Determine the (X, Y) coordinate at the center of the cell enclosing the given text.  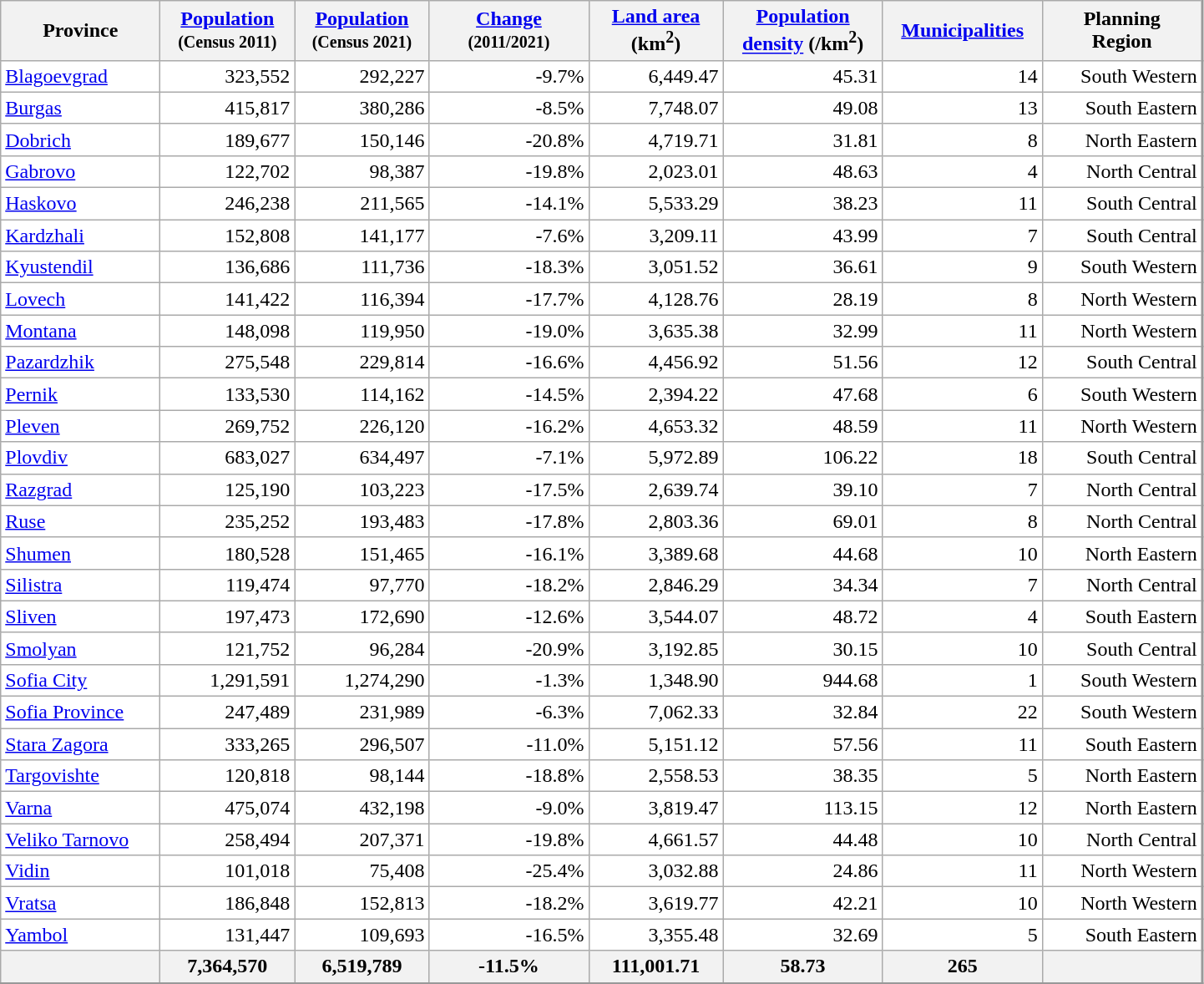
131,447 (227, 935)
246,238 (227, 204)
7,748.07 (656, 108)
152,813 (362, 903)
Pazardzhik (80, 363)
-18.8% (509, 776)
3,209.11 (656, 236)
44.68 (803, 553)
-14.1% (509, 204)
415,817 (227, 108)
36.61 (803, 267)
Vratsa (80, 903)
Ruse (80, 521)
Municipalities (962, 31)
6 (962, 394)
4,661.57 (656, 839)
30.15 (803, 648)
6,519,789 (362, 967)
75,408 (362, 871)
Razgrad (80, 489)
Silistra (80, 585)
Population (Census 2021) (362, 31)
45.31 (803, 76)
97,770 (362, 585)
Yambol (80, 935)
119,950 (362, 331)
Haskovo (80, 204)
Population (Census 2011) (227, 31)
172,690 (362, 616)
-19.0% (509, 331)
58.73 (803, 967)
34.34 (803, 585)
Sofia City (80, 680)
48.59 (803, 426)
-16.1% (509, 553)
Kardzhali (80, 236)
2,803.36 (656, 521)
197,473 (227, 616)
944.68 (803, 680)
-14.5% (509, 394)
9 (962, 267)
Province (80, 31)
3,032.88 (656, 871)
683,027 (227, 458)
Land area (km2) (656, 31)
-1.3% (509, 680)
-9.7% (509, 76)
2,023.01 (656, 171)
432,198 (362, 808)
109,693 (362, 935)
186,848 (227, 903)
141,422 (227, 299)
120,818 (227, 776)
Sliven (80, 616)
211,565 (362, 204)
258,494 (227, 839)
189,677 (227, 139)
3,355.48 (656, 935)
Smolyan (80, 648)
101,018 (227, 871)
-16.5% (509, 935)
2,846.29 (656, 585)
-16.6% (509, 363)
4,456.92 (656, 363)
1,291,591 (227, 680)
7,062.33 (656, 713)
122,702 (227, 171)
Lovech (80, 299)
98,387 (362, 171)
38.35 (803, 776)
Montana (80, 331)
133,530 (227, 394)
136,686 (227, 267)
116,394 (362, 299)
96,284 (362, 648)
-7.1% (509, 458)
1,348.90 (656, 680)
121,752 (227, 648)
2,558.53 (656, 776)
4,719.71 (656, 139)
5,972.89 (656, 458)
292,227 (362, 76)
7,364,570 (227, 967)
42.21 (803, 903)
32.69 (803, 935)
39.10 (803, 489)
2,639.74 (656, 489)
-20.9% (509, 648)
3,389.68 (656, 553)
3,192.85 (656, 648)
Dobrich (80, 139)
18 (962, 458)
48.63 (803, 171)
180,528 (227, 553)
296,507 (362, 744)
3,619.77 (656, 903)
-9.0% (509, 808)
47.68 (803, 394)
-11.5% (509, 967)
51.56 (803, 363)
193,483 (362, 521)
2,394.22 (656, 394)
-20.8% (509, 139)
49.08 (803, 108)
111,001.71 (656, 967)
265 (962, 967)
Varna (80, 808)
98,144 (362, 776)
4,128.76 (656, 299)
Blagoevgrad (80, 76)
4,653.32 (656, 426)
PlanningRegion (1122, 31)
31.81 (803, 139)
Plovdiv (80, 458)
28.19 (803, 299)
-17.8% (509, 521)
Vidin (80, 871)
14 (962, 76)
235,252 (227, 521)
57.56 (803, 744)
226,120 (362, 426)
-25.4% (509, 871)
152,808 (227, 236)
38.23 (803, 204)
Targovishte (80, 776)
275,548 (227, 363)
Shumen (80, 553)
380,286 (362, 108)
269,752 (227, 426)
3,819.47 (656, 808)
43.99 (803, 236)
32.99 (803, 331)
229,814 (362, 363)
-7.6% (509, 236)
13 (962, 108)
24.86 (803, 871)
141,177 (362, 236)
151,465 (362, 553)
1 (962, 680)
Burgas (80, 108)
323,552 (227, 76)
119,474 (227, 585)
69.01 (803, 521)
111,736 (362, 267)
634,497 (362, 458)
247,489 (227, 713)
Veliko Tarnovo (80, 839)
150,146 (362, 139)
Gabrovo (80, 171)
3,544.07 (656, 616)
125,190 (227, 489)
-16.2% (509, 426)
106.22 (803, 458)
Kyustendil (80, 267)
48.72 (803, 616)
231,989 (362, 713)
-6.3% (509, 713)
475,074 (227, 808)
103,223 (362, 489)
-12.6% (509, 616)
Change (2011/2021) (509, 31)
333,265 (227, 744)
5,151.12 (656, 744)
148,098 (227, 331)
Sofia Province (80, 713)
-18.3% (509, 267)
Stara Zagora (80, 744)
44.48 (803, 839)
32.84 (803, 713)
Population density (/km2) (803, 31)
Pleven (80, 426)
6,449.47 (656, 76)
-8.5% (509, 108)
Pernik (80, 394)
-11.0% (509, 744)
3,051.52 (656, 267)
114,162 (362, 394)
5,533.29 (656, 204)
207,371 (362, 839)
1,274,290 (362, 680)
-17.7% (509, 299)
3,635.38 (656, 331)
-17.5% (509, 489)
22 (962, 713)
113.15 (803, 808)
